Extract the (x, y) coordinate from the center of the cell holding the provided text.  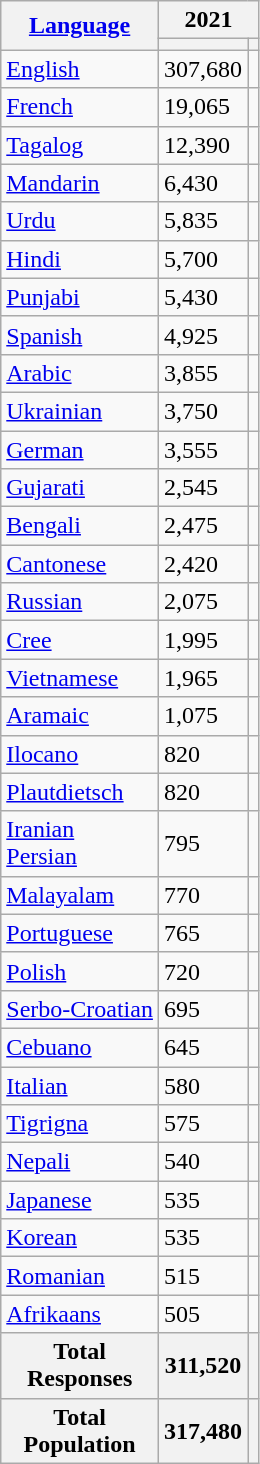
Nepali (80, 1162)
311,520 (202, 1366)
580 (202, 1085)
English (80, 69)
Tagalog (80, 145)
Afrikaans (80, 1314)
Ukrainian (80, 411)
770 (202, 895)
317,480 (202, 1430)
2,475 (202, 526)
Cantonese (80, 564)
French (80, 107)
Aramaic (80, 716)
3,555 (202, 449)
Gujarati (80, 488)
Korean (80, 1238)
Cebuano (80, 1047)
5,835 (202, 221)
German (80, 449)
Portuguese (80, 933)
Cree (80, 640)
Urdu (80, 221)
2,545 (202, 488)
5,430 (202, 297)
Ilocano (80, 754)
Arabic (80, 373)
765 (202, 933)
12,390 (202, 145)
Polish (80, 971)
2,075 (202, 602)
795 (202, 844)
307,680 (202, 69)
645 (202, 1047)
Mandarin (80, 183)
3,855 (202, 373)
Vietnamese (80, 678)
Hindi (80, 259)
720 (202, 971)
695 (202, 1009)
Punjabi (80, 297)
6,430 (202, 183)
2021 (208, 20)
Russian (80, 602)
515 (202, 1276)
Serbo-Croatian (80, 1009)
1,995 (202, 640)
Spanish (80, 335)
1,965 (202, 678)
505 (202, 1314)
IranianPersian (80, 844)
575 (202, 1124)
1,075 (202, 716)
TotalPopulation (80, 1430)
Plautdietsch (80, 792)
Tigrigna (80, 1124)
Italian (80, 1085)
2,420 (202, 564)
Romanian (80, 1276)
Japanese (80, 1200)
3,750 (202, 411)
4,925 (202, 335)
540 (202, 1162)
Language (80, 26)
Malayalam (80, 895)
Bengali (80, 526)
5,700 (202, 259)
19,065 (202, 107)
TotalResponses (80, 1366)
